Return the [x, y] coordinate for the center point of the cell that contains the specified text.  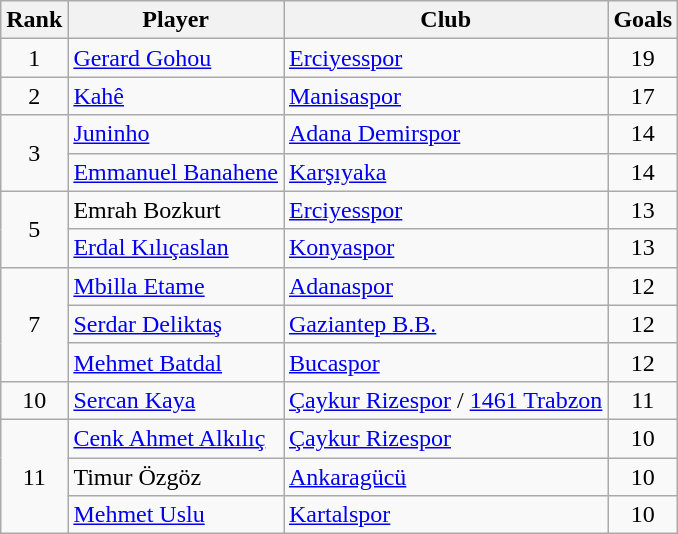
Juninho [176, 134]
Gaziantep B.B. [446, 324]
Goals [643, 20]
Çaykur Rizespor / 1461 Trabzon [446, 400]
Çaykur Rizespor [446, 438]
7 [34, 324]
Bucaspor [446, 362]
Kahê [176, 96]
Mbilla Etame [176, 286]
Club [446, 20]
Konyaspor [446, 248]
Manisaspor [446, 96]
Ankaragücü [446, 477]
3 [34, 153]
Sercan Kaya [176, 400]
Adanaspor [446, 286]
Mehmet Batdal [176, 362]
1 [34, 58]
Emrah Bozkurt [176, 210]
19 [643, 58]
Adana Demirspor [446, 134]
Cenk Ahmet Alkılıç [176, 438]
Emmanuel Banahene [176, 172]
Mehmet Uslu [176, 515]
Karşıyaka [446, 172]
Erdal Kılıçaslan [176, 248]
Gerard Gohou [176, 58]
Timur Özgöz [176, 477]
5 [34, 229]
2 [34, 96]
Rank [34, 20]
Player [176, 20]
Serdar Deliktaş [176, 324]
17 [643, 96]
Kartalspor [446, 515]
